For the text-containing cell, return its midpoint in (X, Y) coordinate format. 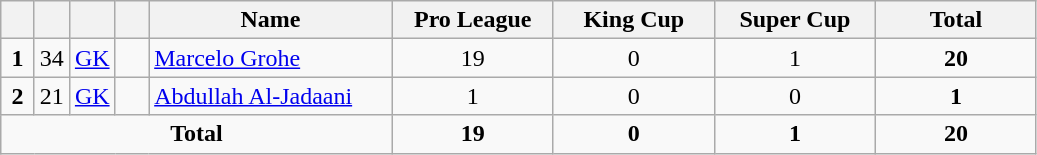
King Cup (634, 20)
Pro League (472, 20)
Name (271, 20)
Super Cup (794, 20)
Marcelo Grohe (271, 58)
21 (52, 96)
34 (52, 58)
2 (18, 96)
Abdullah Al-Jadaani (271, 96)
